Locate the cell with the specified text and output its [X, Y] center coordinate. 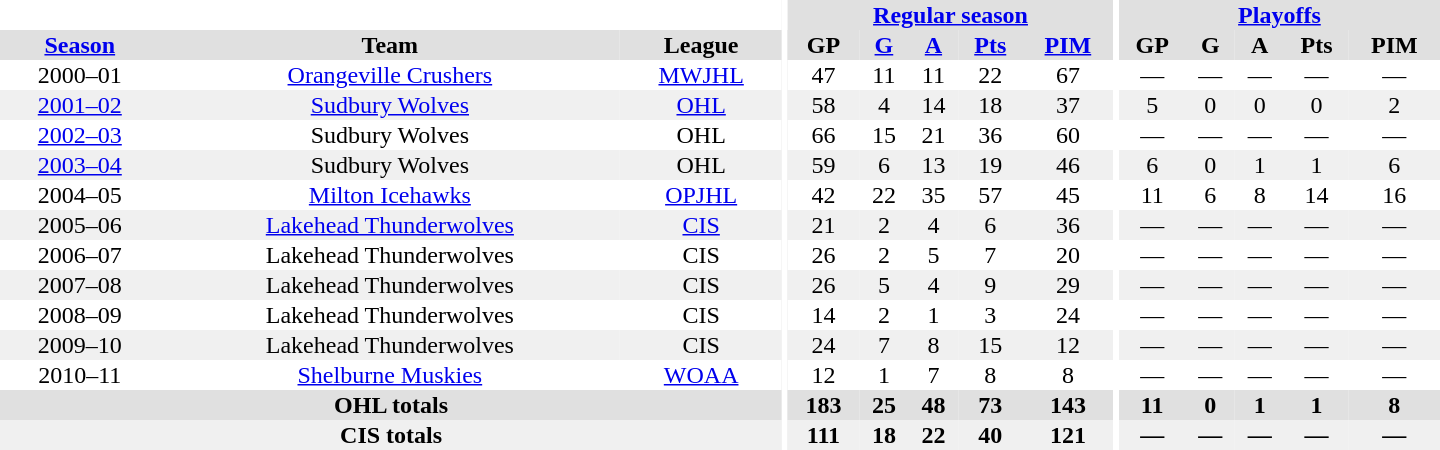
25 [884, 405]
2000–01 [80, 75]
19 [990, 165]
57 [990, 195]
47 [824, 75]
16 [1394, 195]
183 [824, 405]
20 [1068, 255]
66 [824, 135]
48 [934, 405]
46 [1068, 165]
2006–07 [80, 255]
143 [1068, 405]
29 [1068, 285]
111 [824, 435]
2002–03 [80, 135]
2007–08 [80, 285]
59 [824, 165]
37 [1068, 105]
Orangeville Crushers [390, 75]
Season [80, 45]
35 [934, 195]
MWJHL [701, 75]
2008–09 [80, 315]
2009–10 [80, 345]
58 [824, 105]
WOAA [701, 375]
Shelburne Muskies [390, 375]
121 [1068, 435]
Playoffs [1280, 15]
OHL totals [391, 405]
3 [990, 315]
42 [824, 195]
2001–02 [80, 105]
2004–05 [80, 195]
League [701, 45]
CIS totals [391, 435]
73 [990, 405]
60 [1068, 135]
Team [390, 45]
2010–11 [80, 375]
9 [990, 285]
67 [1068, 75]
45 [1068, 195]
40 [990, 435]
13 [934, 165]
OPJHL [701, 195]
2005–06 [80, 225]
2003–04 [80, 165]
Regular season [951, 15]
Milton Icehawks [390, 195]
